Locate the cell with the specified text and output its [x, y] center coordinate. 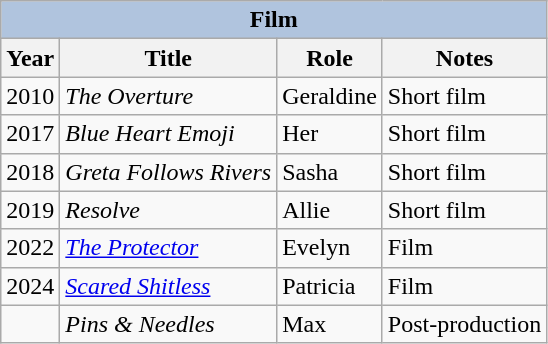
Sasha [330, 172]
Greta Follows Rivers [168, 172]
Geraldine [330, 96]
2017 [30, 134]
Her [330, 134]
Max [330, 324]
The Overture [168, 96]
Notes [464, 58]
Role [330, 58]
Pins & Needles [168, 324]
Patricia [330, 286]
2022 [30, 248]
Evelyn [330, 248]
Year [30, 58]
2019 [30, 210]
Scared Shitless [168, 286]
2024 [30, 286]
Post-production [464, 324]
Title [168, 58]
2010 [30, 96]
Resolve [168, 210]
The Protector [168, 248]
Blue Heart Emoji [168, 134]
Allie [330, 210]
2018 [30, 172]
